Extract the (X, Y) coordinate from the center of the cell holding the provided text.  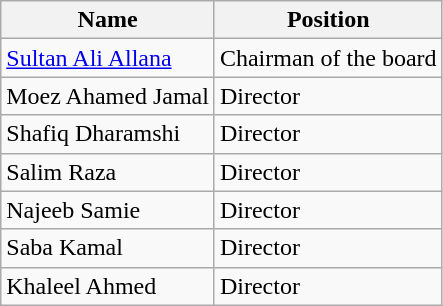
Name (108, 20)
Khaleel Ahmed (108, 286)
Position (328, 20)
Salim Raza (108, 172)
Najeeb Samie (108, 210)
Shafiq Dharamshi (108, 134)
Moez Ahamed Jamal (108, 96)
Saba Kamal (108, 248)
Sultan Ali Allana (108, 58)
Chairman of the board (328, 58)
